Search for the cell housing the specified text and yield its (x, y) center coordinate. 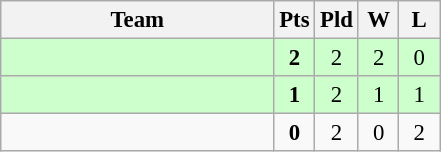
L (420, 20)
W (378, 20)
Pts (294, 20)
Pld (337, 20)
Team (138, 20)
